Determine the [x, y] coordinate at the center of the cell enclosing the given text.  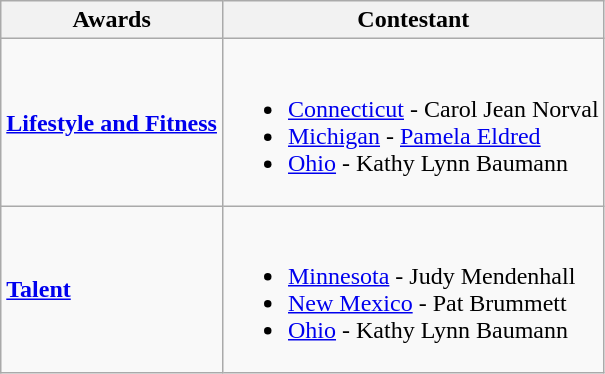
Connecticut - Carol Jean Norval Michigan - Pamela Eldred Ohio - Kathy Lynn Baumann [413, 122]
Minnesota - Judy Mendenhall New Mexico - Pat Brummett Ohio - Kathy Lynn Baumann [413, 290]
Talent [112, 290]
Contestant [413, 20]
Awards [112, 20]
Lifestyle and Fitness [112, 122]
